Extract the (X, Y) coordinate from the center of the cell holding the provided text.  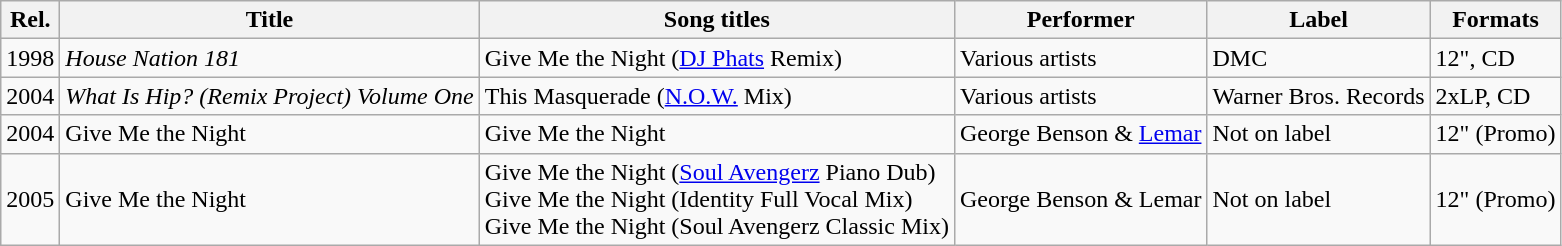
House Nation 181 (270, 58)
Label (1318, 20)
Formats (1496, 20)
1998 (30, 58)
Warner Bros. Records (1318, 96)
Rel. (30, 20)
Performer (1080, 20)
What Is Hip? (Remix Project) Volume One (270, 96)
Give Me the Night (Soul Avengerz Piano Dub)Give Me the Night (Identity Full Vocal Mix)Give Me the Night (Soul Avengerz Classic Mix) (716, 199)
2005 (30, 199)
This Masquerade (N.O.W. Mix) (716, 96)
DMC (1318, 58)
Title (270, 20)
Song titles (716, 20)
12", CD (1496, 58)
Give Me the Night (DJ Phats Remix) (716, 58)
2xLP, CD (1496, 96)
